Extract the (X, Y) coordinate from the center of the cell holding the provided text.  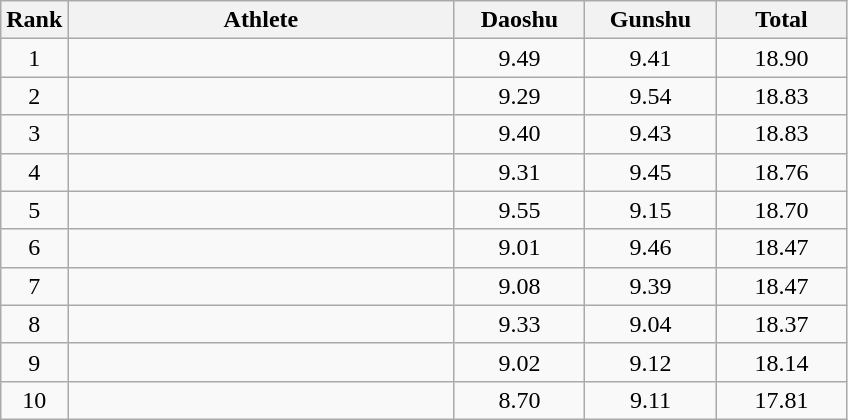
2 (34, 96)
9.04 (650, 324)
9.02 (520, 362)
18.37 (782, 324)
3 (34, 134)
9.41 (650, 58)
9.29 (520, 96)
9.45 (650, 172)
9.31 (520, 172)
18.90 (782, 58)
Rank (34, 20)
Total (782, 20)
9.55 (520, 210)
9.43 (650, 134)
8.70 (520, 400)
1 (34, 58)
18.14 (782, 362)
5 (34, 210)
Daoshu (520, 20)
9 (34, 362)
9.08 (520, 286)
4 (34, 172)
18.70 (782, 210)
9.11 (650, 400)
Athlete (261, 20)
9.40 (520, 134)
9.12 (650, 362)
8 (34, 324)
6 (34, 248)
9.01 (520, 248)
9.15 (650, 210)
9.46 (650, 248)
9.54 (650, 96)
9.39 (650, 286)
Gunshu (650, 20)
7 (34, 286)
18.76 (782, 172)
10 (34, 400)
9.49 (520, 58)
17.81 (782, 400)
9.33 (520, 324)
